Search for the cell housing the specified text and yield its [x, y] center coordinate. 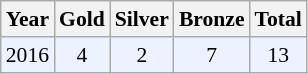
Silver [142, 19]
13 [278, 55]
Gold [82, 19]
7 [212, 55]
2 [142, 55]
Year [28, 19]
Bronze [212, 19]
4 [82, 55]
Total [278, 19]
2016 [28, 55]
